Return the (X, Y) coordinate for the center point of the cell that contains the specified text.  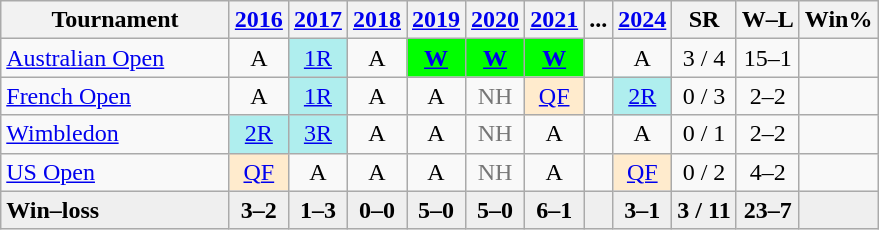
... (598, 20)
4–2 (768, 172)
0 / 1 (704, 134)
2017 (318, 20)
1–3 (318, 210)
SR (704, 20)
0 / 2 (704, 172)
3 / 4 (704, 58)
2021 (554, 20)
2020 (496, 20)
0 / 3 (704, 96)
French Open (116, 96)
W–L (768, 20)
3 / 11 (704, 210)
2016 (258, 20)
2018 (376, 20)
15–1 (768, 58)
0–0 (376, 210)
US Open (116, 172)
Australian Open (116, 58)
2019 (436, 20)
2024 (642, 20)
Tournament (116, 20)
3–2 (258, 210)
Wimbledon (116, 134)
3–1 (642, 210)
6–1 (554, 210)
Win–loss (116, 210)
Win% (838, 20)
23–7 (768, 210)
3R (318, 134)
